From the cell containing the given text, extract its center point as (X, Y) coordinate. 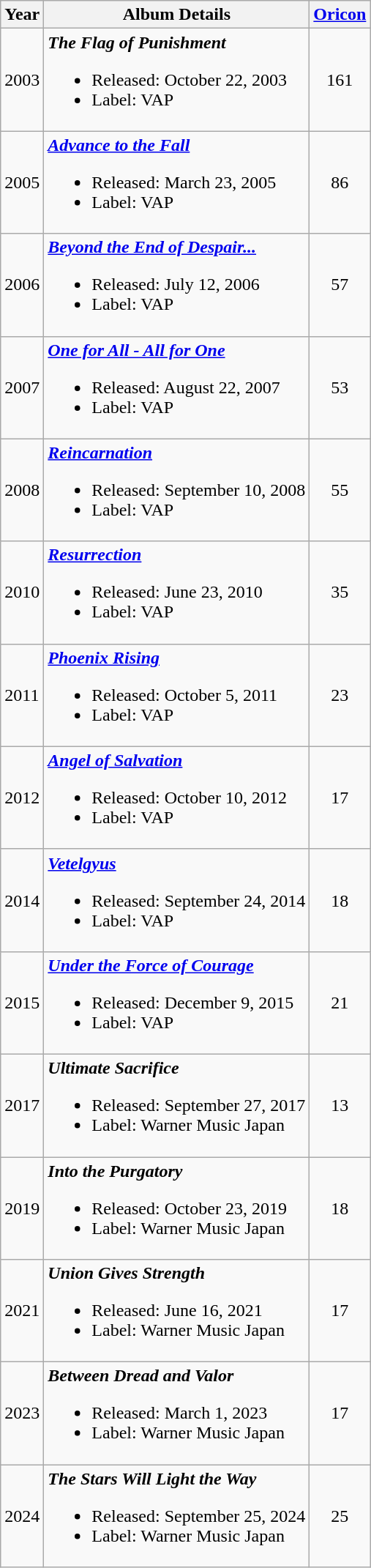
2024 (22, 1516)
The Stars Will Light the WayReleased: September 25, 2024Label: Warner Music Japan (177, 1516)
55 (340, 490)
23 (340, 695)
Between Dread and ValorReleased: March 1, 2023Label: Warner Music Japan (177, 1413)
2017 (22, 1105)
86 (340, 182)
53 (340, 387)
Beyond the End of Despair...Released: July 12, 2006Label: VAP (177, 285)
2012 (22, 798)
Ultimate SacrificeReleased: September 27, 2017Label: Warner Music Japan (177, 1105)
Angel of SalvationReleased: October 10, 2012Label: VAP (177, 798)
Year (22, 15)
2023 (22, 1413)
Into the PurgatoryReleased: October 23, 2019Label: Warner Music Japan (177, 1208)
ReincarnationReleased: September 10, 2008Label: VAP (177, 490)
21 (340, 1003)
2019 (22, 1208)
2005 (22, 182)
VetelgyusReleased: September 24, 2014Label: VAP (177, 900)
2021 (22, 1311)
Phoenix RisingReleased: October 5, 2011Label: VAP (177, 695)
2011 (22, 695)
Oricon (340, 15)
Album Details (177, 15)
2008 (22, 490)
161 (340, 80)
13 (340, 1105)
2014 (22, 900)
2010 (22, 592)
Advance to the FallReleased: March 23, 2005Label: VAP (177, 182)
2003 (22, 80)
One for All - All for OneReleased: August 22, 2007Label: VAP (177, 387)
57 (340, 285)
Union Gives StrengthReleased: June 16, 2021Label: Warner Music Japan (177, 1311)
2007 (22, 387)
2006 (22, 285)
2015 (22, 1003)
25 (340, 1516)
The Flag of PunishmentReleased: October 22, 2003Label: VAP (177, 80)
35 (340, 592)
Under the Force of CourageReleased: December 9, 2015Label: VAP (177, 1003)
ResurrectionReleased: June 23, 2010Label: VAP (177, 592)
